Determine the [X, Y] coordinate at the center of the cell enclosing the given text.  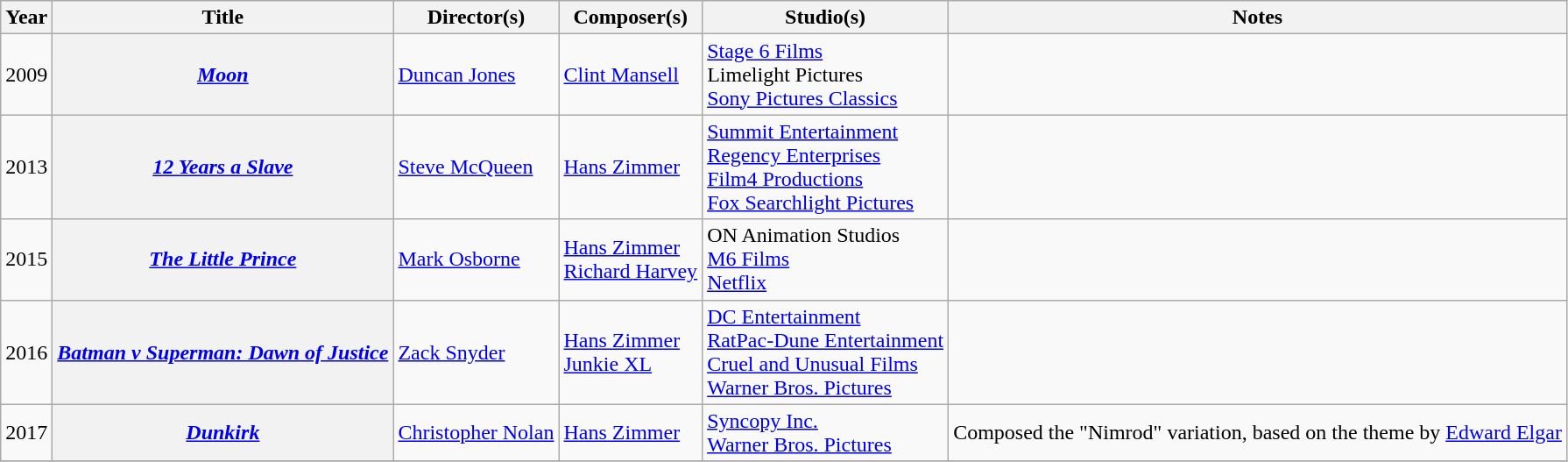
Stage 6 FilmsLimelight PicturesSony Pictures Classics [825, 75]
Zack Snyder [477, 352]
12 Years a Slave [222, 167]
Composer(s) [631, 18]
ON Animation StudiosM6 FilmsNetflix [825, 259]
Studio(s) [825, 18]
Dunkirk [222, 433]
2013 [26, 167]
2017 [26, 433]
Clint Mansell [631, 75]
Mark Osborne [477, 259]
The Little Prince [222, 259]
Batman v Superman: Dawn of Justice [222, 352]
Hans ZimmerJunkie XL [631, 352]
Title [222, 18]
Summit EntertainmentRegency EnterprisesFilm4 ProductionsFox Searchlight Pictures [825, 167]
2015 [26, 259]
Year [26, 18]
Christopher Nolan [477, 433]
Steve McQueen [477, 167]
DC EntertainmentRatPac-Dune EntertainmentCruel and Unusual FilmsWarner Bros. Pictures [825, 352]
Moon [222, 75]
Duncan Jones [477, 75]
Director(s) [477, 18]
2016 [26, 352]
2009 [26, 75]
Hans ZimmerRichard Harvey [631, 259]
Syncopy Inc.Warner Bros. Pictures [825, 433]
Notes [1258, 18]
Composed the "Nimrod" variation, based on the theme by Edward Elgar [1258, 433]
